Detect which cell encompasses the target text, then output its (x, y) center coordinate. 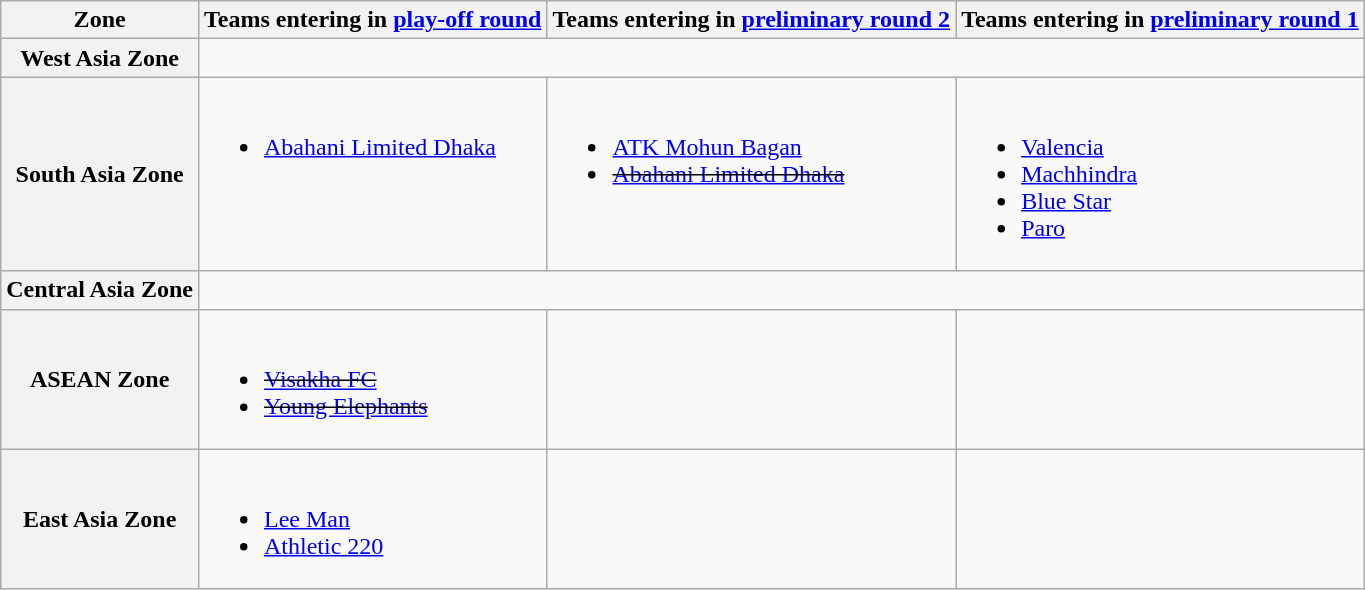
Teams entering in play-off round (372, 20)
Abahani Limited Dhaka (372, 174)
Valencia Machhindra Blue Star Paro (1160, 174)
Visakha FC Young Elephants (372, 379)
South Asia Zone (100, 174)
Central Asia Zone (100, 290)
East Asia Zone (100, 519)
Zone (100, 20)
Lee Man Athletic 220 (372, 519)
ASEAN Zone (100, 379)
Teams entering in preliminary round 2 (752, 20)
ATK Mohun Bagan Abahani Limited Dhaka (752, 174)
West Asia Zone (100, 58)
Teams entering in preliminary round 1 (1160, 20)
